Pinpoint the cell where the given text exists, returning its (x, y) midpoint coordinate. 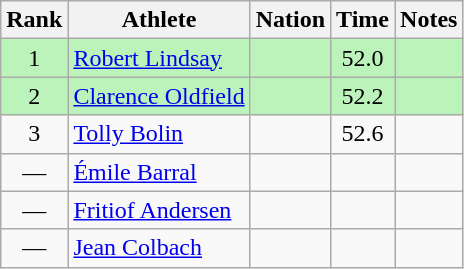
1 (34, 58)
Jean Colbach (159, 248)
Rank (34, 20)
Clarence Oldfield (159, 96)
Time (363, 20)
Notes (429, 20)
52.6 (363, 134)
52.0 (363, 58)
Émile Barral (159, 172)
Tolly Bolin (159, 134)
3 (34, 134)
52.2 (363, 96)
Robert Lindsay (159, 58)
Fritiof Andersen (159, 210)
Nation (290, 20)
Athlete (159, 20)
2 (34, 96)
